Search for the cell housing the specified text and yield its (X, Y) center coordinate. 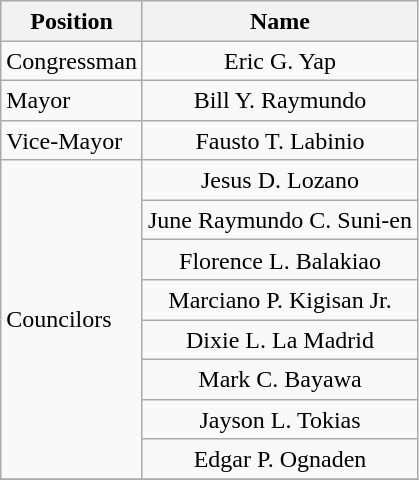
Position (72, 21)
Mayor (72, 100)
Jesus D. Lozano (280, 180)
Mark C. Bayawa (280, 379)
Congressman (72, 61)
Jayson L. Tokias (280, 419)
Fausto T. Labinio (280, 140)
Marciano P. Kigisan Jr. (280, 300)
Bill Y. Raymundo (280, 100)
Edgar P. Ognaden (280, 459)
Councilors (72, 320)
Dixie L. La Madrid (280, 340)
June Raymundo C. Suni-en (280, 220)
Name (280, 21)
Eric G. Yap (280, 61)
Florence L. Balakiao (280, 260)
Vice-Mayor (72, 140)
